Detect which cell encompasses the target text, then output its [x, y] center coordinate. 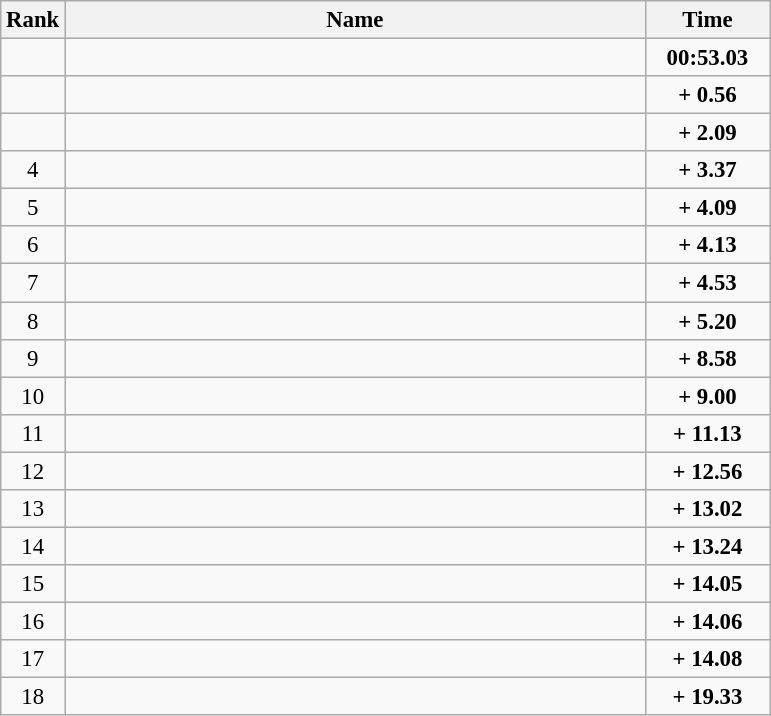
+ 4.53 [708, 283]
+ 4.09 [708, 208]
+ 11.13 [708, 433]
16 [33, 621]
+ 8.58 [708, 358]
+ 3.37 [708, 170]
+ 12.56 [708, 471]
12 [33, 471]
14 [33, 546]
Rank [33, 20]
13 [33, 509]
+ 14.06 [708, 621]
17 [33, 659]
8 [33, 321]
+ 0.56 [708, 95]
+ 14.08 [708, 659]
10 [33, 396]
9 [33, 358]
+ 14.05 [708, 584]
18 [33, 697]
+ 5.20 [708, 321]
+ 13.24 [708, 546]
6 [33, 245]
5 [33, 208]
11 [33, 433]
+ 9.00 [708, 396]
15 [33, 584]
+ 2.09 [708, 133]
+ 19.33 [708, 697]
+ 13.02 [708, 509]
+ 4.13 [708, 245]
00:53.03 [708, 58]
4 [33, 170]
Name [356, 20]
7 [33, 283]
Time [708, 20]
